Return the [x, y] coordinate for the center point of the cell that contains the specified text.  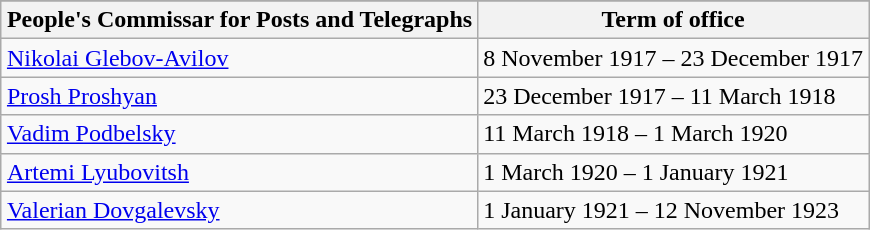
Prosh Proshyan [239, 96]
8 November 1917 – 23 December 1917 [674, 58]
Artemi Lyubovitsh [239, 172]
Valerian Dovgalevsky [239, 210]
People's Commissar for Posts and Telegraphs [239, 20]
23 December 1917 – 11 March 1918 [674, 96]
1 January 1921 – 12 November 1923 [674, 210]
11 March 1918 – 1 March 1920 [674, 134]
Nikolai Glebov-Avilov [239, 58]
Term of office [674, 20]
Vadim Podbelsky [239, 134]
1 March 1920 – 1 January 1921 [674, 172]
